Detect which cell encompasses the target text, then output its [X, Y] center coordinate. 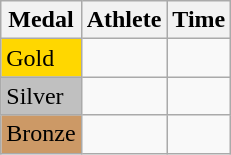
Athlete [124, 20]
Bronze [41, 134]
Silver [41, 96]
Gold [41, 58]
Medal [41, 20]
Time [199, 20]
